Capture the cell that displays the provided text and extract its [x, y] central coordinate. 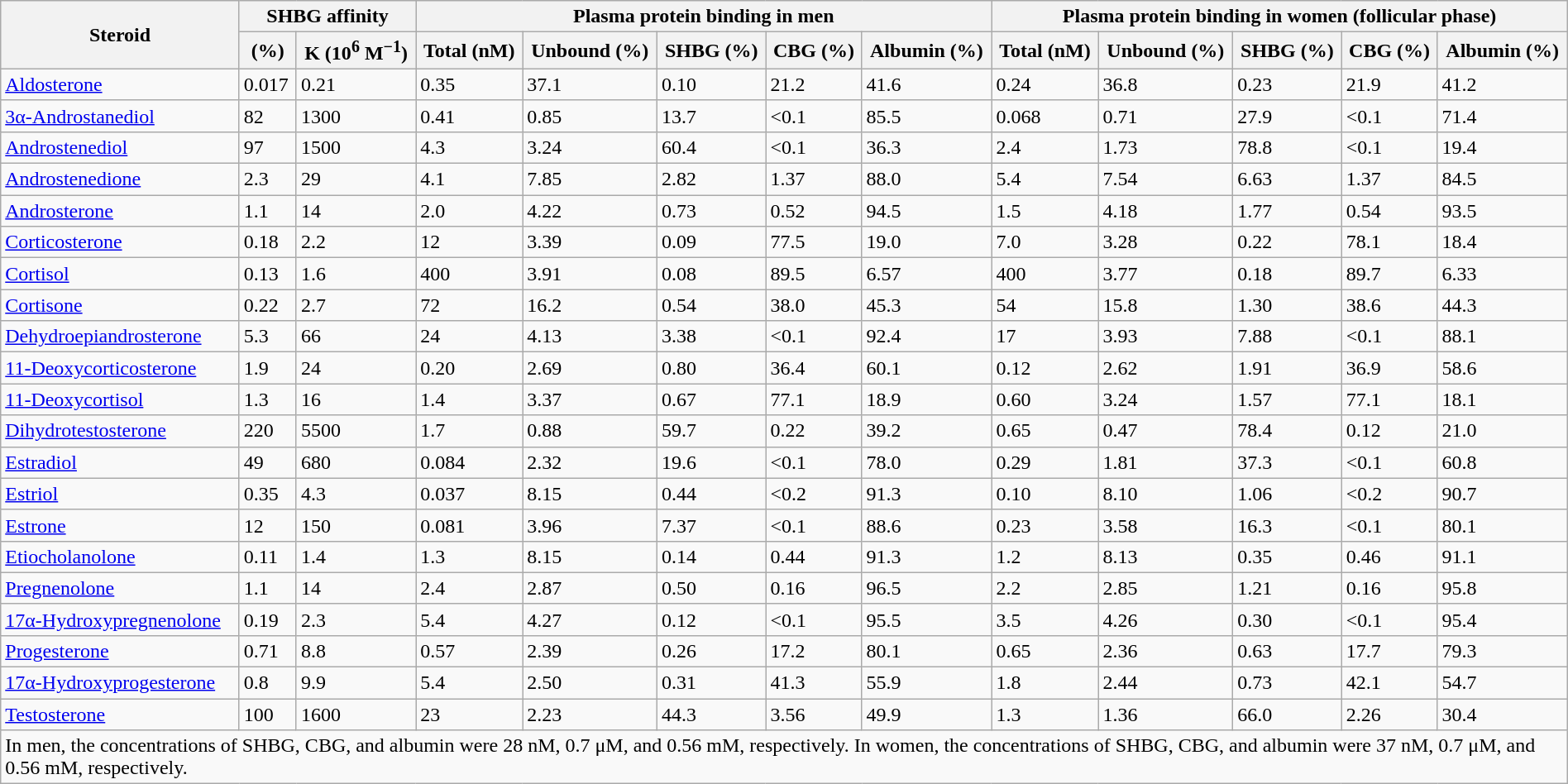
37.3 [1287, 462]
94.5 [926, 211]
96.5 [926, 588]
0.14 [711, 557]
150 [356, 525]
0.63 [1287, 651]
1500 [356, 147]
1.06 [1287, 494]
4.1 [470, 179]
7.54 [1166, 179]
Androstenedione [121, 179]
220 [268, 431]
0.081 [470, 525]
0.88 [590, 431]
6.33 [1502, 274]
0.60 [1045, 399]
Etiocholanolone [121, 557]
60.4 [711, 147]
11-Deoxycorticosterone [121, 368]
78.4 [1287, 431]
97 [268, 147]
18.1 [1502, 399]
54 [1045, 305]
Cortisol [121, 274]
92.4 [926, 337]
2.85 [1166, 588]
0.017 [268, 84]
1.9 [268, 368]
Estriol [121, 494]
21.0 [1502, 431]
1.8 [1045, 683]
37.1 [590, 84]
Dehydroepiandrosterone [121, 337]
49 [268, 462]
1.5 [1045, 211]
19.0 [926, 242]
3.5 [1045, 619]
0.21 [356, 84]
82 [268, 116]
6.63 [1287, 179]
66 [356, 337]
13.7 [711, 116]
0.57 [470, 651]
0.11 [268, 557]
Pregnenolone [121, 588]
2.7 [356, 305]
84.5 [1502, 179]
72 [470, 305]
95.4 [1502, 619]
680 [356, 462]
11-Deoxycortisol [121, 399]
0.037 [470, 494]
2.26 [1389, 715]
Plasma protein binding in men [704, 17]
(%) [268, 51]
SHBG affinity [327, 17]
91.1 [1502, 557]
4.18 [1166, 211]
1.73 [1166, 147]
17α-Hydroxyprogesterone [121, 683]
0.084 [470, 462]
1.57 [1287, 399]
17 [1045, 337]
17α-Hydroxypregnenolone [121, 619]
K (106 M−1) [356, 51]
15.8 [1166, 305]
60.8 [1502, 462]
9.9 [356, 683]
4.13 [590, 337]
88.0 [926, 179]
89.7 [1389, 274]
95.5 [926, 619]
0.47 [1166, 431]
7.88 [1287, 337]
0.67 [711, 399]
1.2 [1045, 557]
4.22 [590, 211]
3.28 [1166, 242]
41.2 [1502, 84]
Progesterone [121, 651]
59.7 [711, 431]
21.2 [814, 84]
2.36 [1166, 651]
3.93 [1166, 337]
7.0 [1045, 242]
78.8 [1287, 147]
1.81 [1166, 462]
85.5 [926, 116]
23 [470, 715]
1.36 [1166, 715]
Cortisone [121, 305]
2.39 [590, 651]
38.0 [814, 305]
0.50 [711, 588]
2.32 [590, 462]
2.69 [590, 368]
90.7 [1502, 494]
0.80 [711, 368]
5500 [356, 431]
2.50 [590, 683]
1.77 [1287, 211]
29 [356, 179]
36.4 [814, 368]
30.4 [1502, 715]
55.9 [926, 683]
8.13 [1166, 557]
18.9 [926, 399]
Estradiol [121, 462]
5.3 [268, 337]
54.7 [1502, 683]
0.29 [1045, 462]
6.57 [926, 274]
3.38 [711, 337]
3.77 [1166, 274]
Aldosterone [121, 84]
0.08 [711, 274]
77.5 [814, 242]
49.9 [926, 715]
71.4 [1502, 116]
58.6 [1502, 368]
3.96 [590, 525]
2.23 [590, 715]
0.31 [711, 683]
3.39 [590, 242]
36.9 [1389, 368]
2.82 [711, 179]
21.9 [1389, 84]
1.6 [356, 274]
1600 [356, 715]
88.1 [1502, 337]
17.2 [814, 651]
1.7 [470, 431]
66.0 [1287, 715]
36.3 [926, 147]
42.1 [1389, 683]
16.2 [590, 305]
17.7 [1389, 651]
78.0 [926, 462]
0.24 [1045, 84]
4.27 [590, 619]
0.068 [1045, 116]
1.91 [1287, 368]
Corticosterone [121, 242]
19.4 [1502, 147]
2.62 [1166, 368]
4.26 [1166, 619]
38.6 [1389, 305]
2.0 [470, 211]
3α-Androstanediol [121, 116]
7.85 [590, 179]
0.20 [470, 368]
27.9 [1287, 116]
3.58 [1166, 525]
0.13 [268, 274]
3.91 [590, 274]
1.21 [1287, 588]
100 [268, 715]
3.56 [814, 715]
41.6 [926, 84]
0.09 [711, 242]
1.30 [1287, 305]
36.8 [1166, 84]
89.5 [814, 274]
0.19 [268, 619]
78.1 [1389, 242]
Androstenediol [121, 147]
Dihydrotestosterone [121, 431]
Plasma protein binding in women (follicular phase) [1279, 17]
0.26 [711, 651]
95.8 [1502, 588]
19.6 [711, 462]
0.46 [1389, 557]
Estrone [121, 525]
60.1 [926, 368]
Testosterone [121, 715]
93.5 [1502, 211]
2.44 [1166, 683]
8.8 [356, 651]
0.41 [470, 116]
8.10 [1166, 494]
2.87 [590, 588]
16.3 [1287, 525]
Androsterone [121, 211]
88.6 [926, 525]
45.3 [926, 305]
79.3 [1502, 651]
3.37 [590, 399]
Steroid [121, 35]
0.8 [268, 683]
39.2 [926, 431]
7.37 [711, 525]
0.85 [590, 116]
1300 [356, 116]
0.30 [1287, 619]
0.52 [814, 211]
16 [356, 399]
18.4 [1502, 242]
41.3 [814, 683]
